Detect which cell encompasses the target text, then output its (x, y) center coordinate. 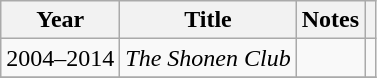
2004–2014 (60, 58)
The Shonen Club (208, 58)
Notes (330, 20)
Title (208, 20)
Year (60, 20)
